Output the [X, Y] coordinate of the center of the cell containing the given text.  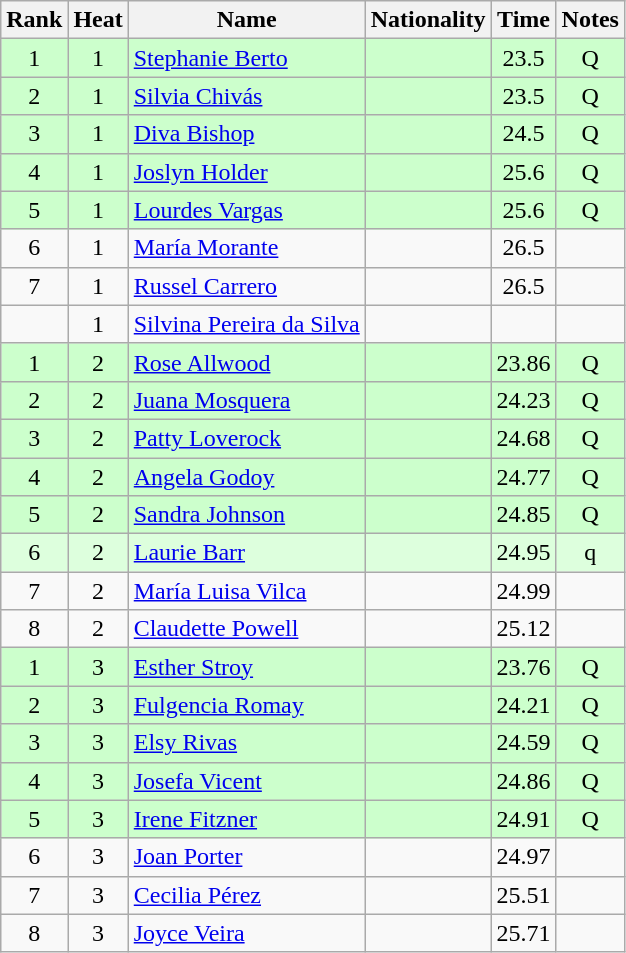
23.76 [524, 667]
24.99 [524, 591]
q [590, 553]
María Morante [246, 248]
Claudette Powell [246, 629]
Heat [98, 20]
Angela Godoy [246, 477]
Fulgencia Romay [246, 705]
Lourdes Vargas [246, 210]
Nationality [428, 20]
Irene Fitzner [246, 819]
Silvina Pereira da Silva [246, 324]
Sandra Johnson [246, 515]
Rank [34, 20]
24.95 [524, 553]
María Luisa Vilca [246, 591]
Rose Allwood [246, 362]
Esther Stroy [246, 667]
Joyce Veira [246, 933]
24.5 [524, 134]
24.85 [524, 515]
Silvia Chivás [246, 96]
24.59 [524, 743]
24.77 [524, 477]
Stephanie Berto [246, 58]
Juana Mosquera [246, 400]
Josefa Vicent [246, 781]
24.97 [524, 857]
25.12 [524, 629]
24.23 [524, 400]
Notes [590, 20]
24.86 [524, 781]
24.21 [524, 705]
Russel Carrero [246, 286]
25.51 [524, 895]
Cecilia Pérez [246, 895]
Patty Loverock [246, 438]
Joan Porter [246, 857]
24.91 [524, 819]
Laurie Barr [246, 553]
Name [246, 20]
Diva Bishop [246, 134]
25.71 [524, 933]
24.68 [524, 438]
Time [524, 20]
Elsy Rivas [246, 743]
Joslyn Holder [246, 172]
23.86 [524, 362]
